Scan for the cell matching the given text and deliver its (x, y) coordinate at center. 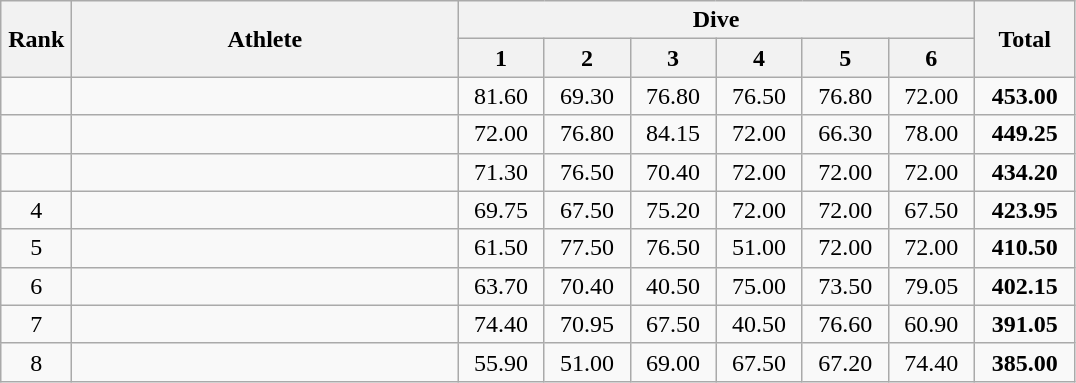
385.00 (1024, 362)
84.15 (673, 134)
75.00 (759, 286)
2 (587, 58)
410.50 (1024, 248)
69.75 (501, 210)
63.70 (501, 286)
434.20 (1024, 172)
423.95 (1024, 210)
69.30 (587, 96)
73.50 (845, 286)
61.50 (501, 248)
7 (36, 324)
Total (1024, 39)
78.00 (931, 134)
75.20 (673, 210)
70.95 (587, 324)
77.50 (587, 248)
391.05 (1024, 324)
69.00 (673, 362)
76.60 (845, 324)
3 (673, 58)
8 (36, 362)
Dive (716, 20)
71.30 (501, 172)
453.00 (1024, 96)
60.90 (931, 324)
Athlete (265, 39)
55.90 (501, 362)
402.15 (1024, 286)
79.05 (931, 286)
Rank (36, 39)
449.25 (1024, 134)
1 (501, 58)
66.30 (845, 134)
67.20 (845, 362)
81.60 (501, 96)
